Capture the cell that displays the provided text and extract its (X, Y) central coordinate. 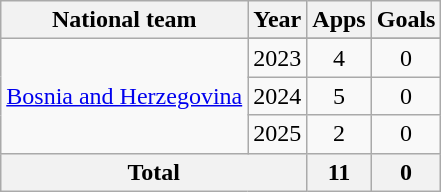
Total (154, 172)
2023 (278, 58)
5 (339, 96)
Year (278, 20)
11 (339, 172)
2025 (278, 134)
Goals (406, 20)
2024 (278, 96)
2 (339, 134)
Apps (339, 20)
Bosnia and Herzegovina (124, 96)
National team (124, 20)
4 (339, 58)
